From the cell containing the given text, extract its center point as (x, y) coordinate. 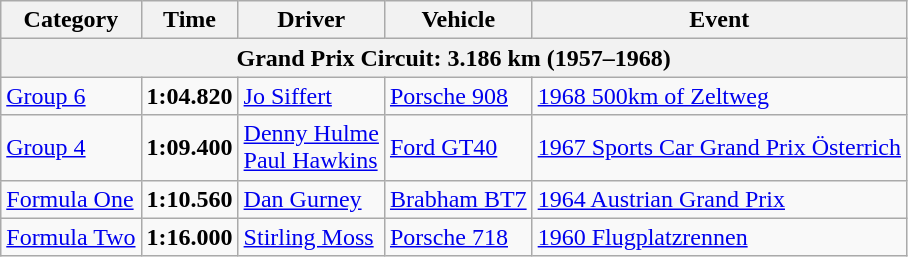
1960 Flugplatzrennen (719, 237)
1:04.820 (190, 96)
Vehicle (458, 20)
Porsche 908 (458, 96)
Formula Two (71, 237)
Denny HulmePaul Hawkins (311, 148)
1:16.000 (190, 237)
Stirling Moss (311, 237)
Grand Prix Circuit: 3.186 km (1957–1968) (454, 58)
Dan Gurney (311, 199)
Ford GT40 (458, 148)
Group 6 (71, 96)
1:10.560 (190, 199)
Category (71, 20)
Jo Siffert (311, 96)
1964 Austrian Grand Prix (719, 199)
Brabham BT7 (458, 199)
1967 Sports Car Grand Prix Österrich (719, 148)
Porsche 718 (458, 237)
1:09.400 (190, 148)
Time (190, 20)
Group 4 (71, 148)
Event (719, 20)
1968 500km of Zeltweg (719, 96)
Driver (311, 20)
Formula One (71, 199)
